Detect which cell encompasses the target text, then output its [X, Y] center coordinate. 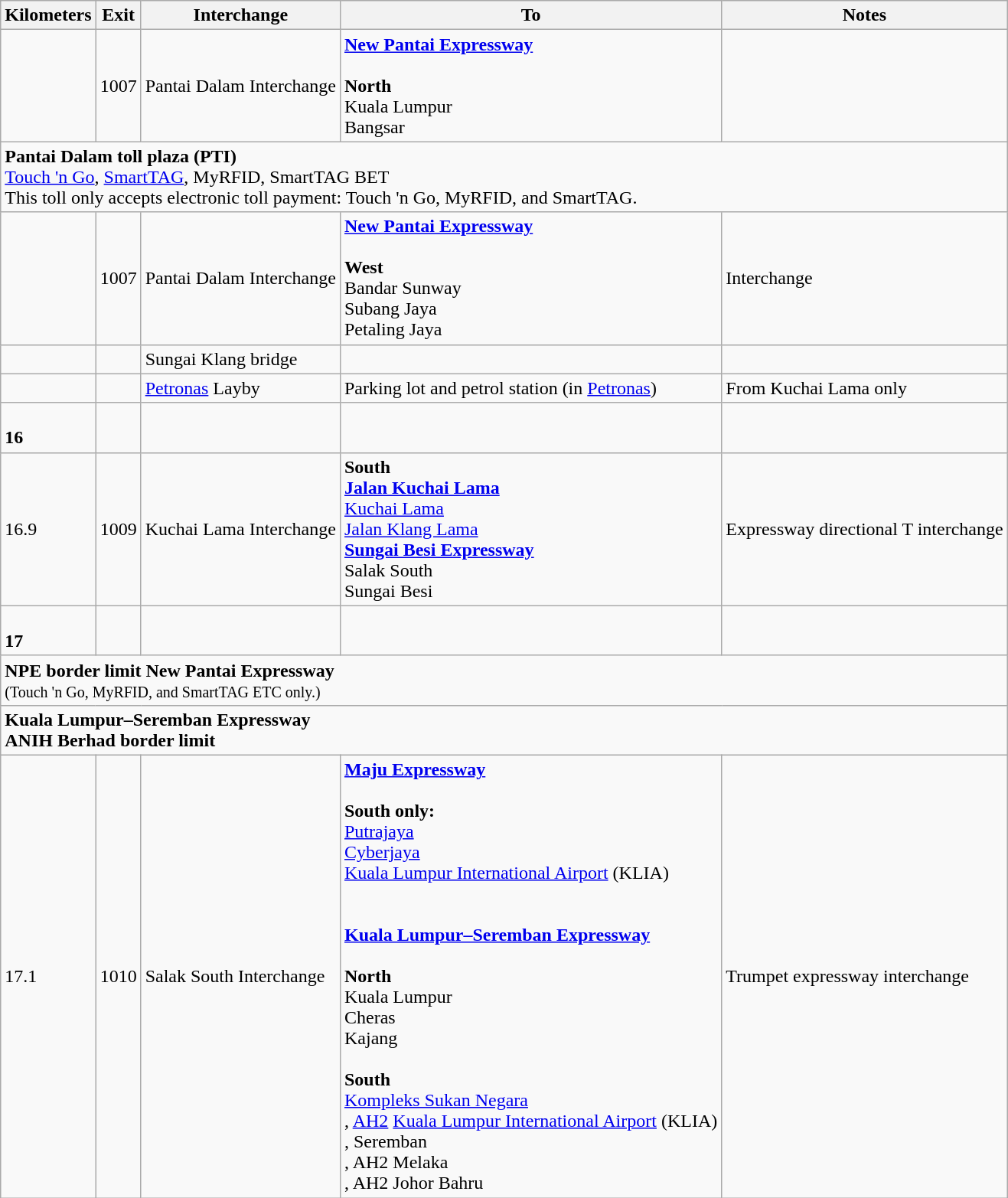
SouthJalan Kuchai LamaKuchai Lama Jalan Klang Lama Sungai Besi ExpresswaySalak SouthSungai Besi [530, 529]
Parking lot and petrol station (in Petronas) [530, 388]
Salak South Interchange [240, 976]
NPE border limit New Pantai Expressway(Touch 'n Go, MyRFID, and SmartTAG ETC only.) [504, 680]
Notes [865, 15]
Petronas Layby [240, 388]
17 [48, 631]
To [530, 15]
Expressway directional T interchange [865, 529]
16.9 [48, 529]
1009 [118, 529]
Trumpet expressway interchange [865, 976]
17.1 [48, 976]
Exit [118, 15]
From Kuchai Lama only [865, 388]
Kuala Lumpur–Seremban ExpresswayANIH Berhad border limit [504, 730]
Kilometers [48, 15]
1010 [118, 976]
Kuchai Lama Interchange [240, 529]
New Pantai ExpresswayWestBandar SunwaySubang JayaPetaling Jaya [530, 279]
Sungai Klang bridge [240, 359]
16 [48, 427]
New Pantai ExpresswayNorthKuala LumpurBangsar [530, 86]
